Pinpoint the cell where the given text exists, returning its [X, Y] midpoint coordinate. 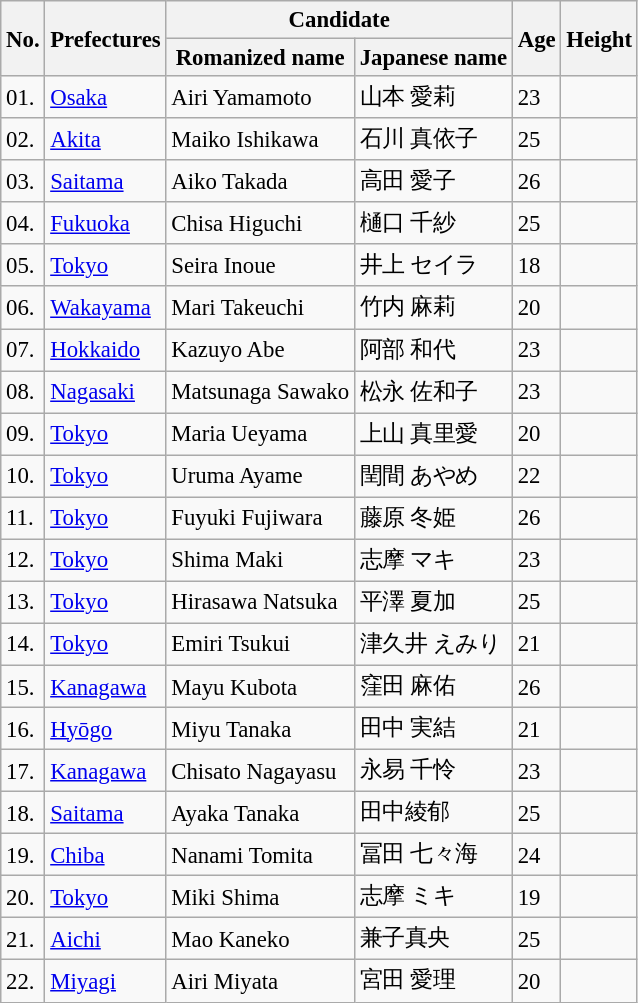
Chiba [106, 855]
Candidate [339, 20]
Uruma Ayame [260, 476]
Maria Ueyama [260, 434]
24 [536, 855]
Akita [106, 139]
Maiko Ishikawa [260, 139]
01. [23, 97]
Mari Takeuchi [260, 308]
Japanese name [433, 58]
17. [23, 771]
高田 愛子 [433, 181]
Mao Kaneko [260, 939]
山本 愛莉 [433, 97]
18 [536, 265]
16. [23, 729]
Miyu Tanaka [260, 729]
Prefectures [106, 38]
Aiko Takada [260, 181]
津久井 えみり [433, 644]
宮田 愛理 [433, 981]
Miyagi [106, 981]
22 [536, 476]
02. [23, 139]
Age [536, 38]
永易 千怜 [433, 771]
井上 セイラ [433, 265]
Height [599, 38]
19 [536, 897]
Shima Maki [260, 560]
樋口 千紗 [433, 223]
Romanized name [260, 58]
Miki Shima [260, 897]
Seira Inoue [260, 265]
平澤 夏加 [433, 602]
Fukuoka [106, 223]
志摩 マキ [433, 560]
Nagasaki [106, 392]
Nanami Tomita [260, 855]
Wakayama [106, 308]
閏間 あやめ [433, 476]
Hyōgo [106, 729]
松永 佐和子 [433, 392]
12. [23, 560]
20. [23, 897]
Ayaka Tanaka [260, 813]
13. [23, 602]
05. [23, 265]
14. [23, 644]
Hokkaido [106, 350]
石川 真依子 [433, 139]
Hirasawa Natsuka [260, 602]
Kazuyo Abe [260, 350]
Airi Yamamoto [260, 97]
10. [23, 476]
07. [23, 350]
Chisa Higuchi [260, 223]
Osaka [106, 97]
15. [23, 686]
Emiri Tsukui [260, 644]
志摩 ミキ [433, 897]
03. [23, 181]
田中 実結 [433, 729]
18. [23, 813]
Airi Miyata [260, 981]
04. [23, 223]
Chisato Nagayasu [260, 771]
19. [23, 855]
兼子真央 [433, 939]
21. [23, 939]
22. [23, 981]
田中綾郁 [433, 813]
阿部 和代 [433, 350]
Aichi [106, 939]
Fuyuki Fujiwara [260, 518]
No. [23, 38]
06. [23, 308]
Matsunaga Sawako [260, 392]
上山 真里愛 [433, 434]
冨田 七々海 [433, 855]
Mayu Kubota [260, 686]
08. [23, 392]
窪田 麻佑 [433, 686]
11. [23, 518]
竹内 麻莉 [433, 308]
藤原 冬姫 [433, 518]
09. [23, 434]
